Find where the given text appears and provide that cell's center as [x, y] coordinate. 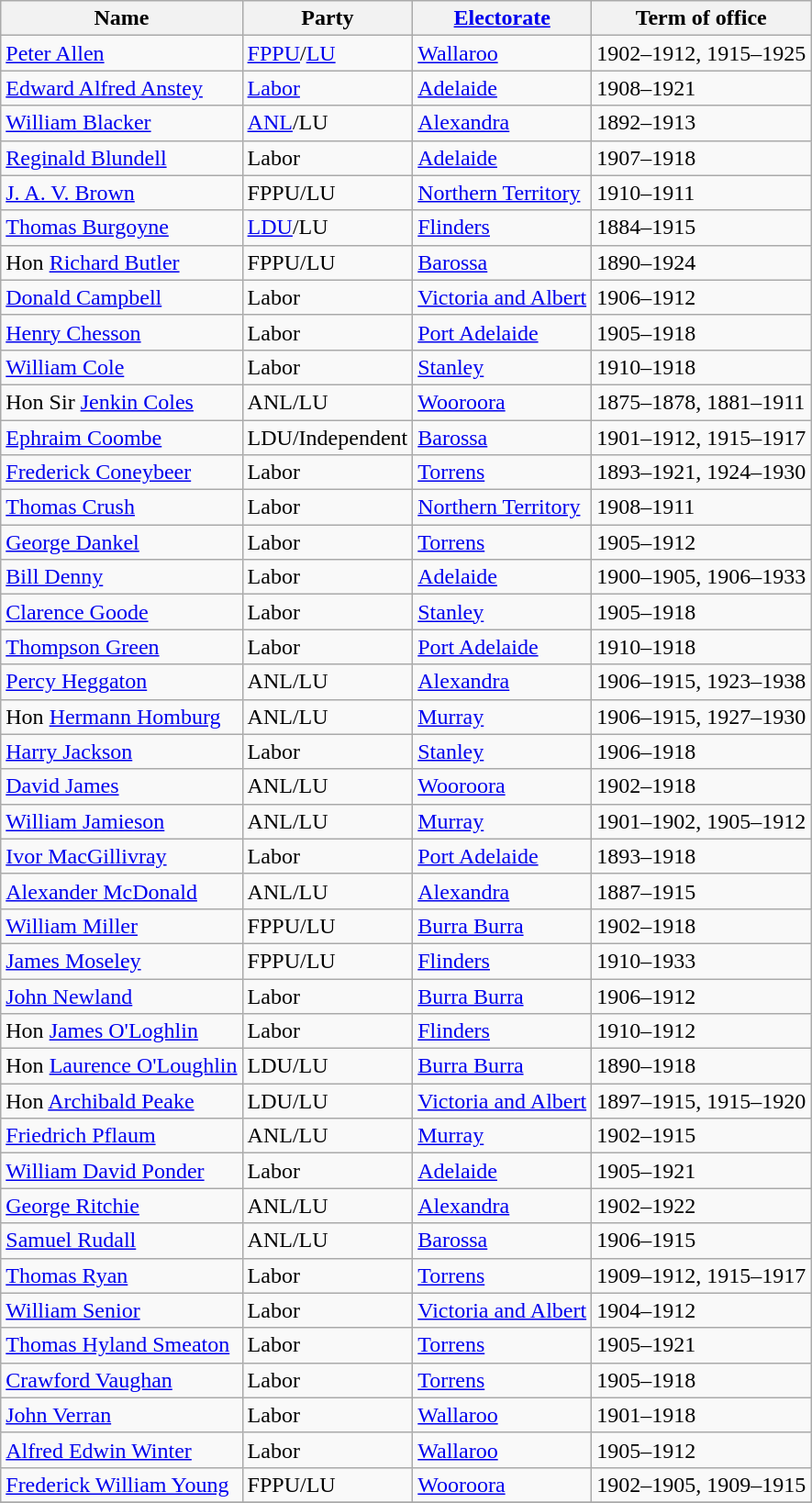
1906–1918 [701, 751]
John Verran [121, 1415]
Thomas Ryan [121, 1275]
Frederick Coneybeer [121, 473]
Bill Denny [121, 577]
Henry Chesson [121, 332]
1902–1915 [701, 1136]
1887–1915 [701, 891]
Edward Alfred Anstey [121, 88]
1901–1912, 1915–1917 [701, 438]
Percy Heggaton [121, 682]
1893–1921, 1924–1930 [701, 473]
James Moseley [121, 961]
Party [328, 18]
Samuel Rudall [121, 1241]
1906–1915 [701, 1241]
1906–1915, 1923–1938 [701, 682]
Donald Campbell [121, 297]
Thompson Green [121, 647]
Ephraim Coombe [121, 438]
1909–1912, 1915–1917 [701, 1275]
1901–1918 [701, 1415]
J. A. V. Brown [121, 193]
Harry Jackson [121, 751]
1900–1905, 1906–1933 [701, 577]
Hon Hermann Homburg [121, 717]
Hon Sir Jenkin Coles [121, 402]
William Jamieson [121, 821]
Hon Archibald Peake [121, 1101]
1902–1922 [701, 1206]
William Miller [121, 926]
William Senior [121, 1310]
1904–1912 [701, 1310]
Frederick William Young [121, 1485]
Alexander McDonald [121, 891]
1910–1933 [701, 961]
David James [121, 786]
Crawford Vaughan [121, 1380]
1893–1918 [701, 856]
Thomas Hyland Smeaton [121, 1345]
Reginald Blundell [121, 158]
John Newland [121, 996]
1902–1905, 1909–1915 [701, 1485]
1910–1912 [701, 1031]
Peter Allen [121, 53]
1890–1918 [701, 1066]
1901–1902, 1905–1912 [701, 821]
1897–1915, 1915–1920 [701, 1101]
Thomas Burgoyne [121, 228]
William Blacker [121, 123]
Alfred Edwin Winter [121, 1450]
Thomas Crush [121, 507]
1910–1911 [701, 193]
Name [121, 18]
1908–1921 [701, 88]
LDU/Independent [328, 438]
Hon Richard Butler [121, 262]
1902–1912, 1915–1925 [701, 53]
1890–1924 [701, 262]
1907–1918 [701, 158]
George Ritchie [121, 1206]
Clarence Goode [121, 612]
George Dankel [121, 542]
Electorate [503, 18]
William Cole [121, 367]
Term of office [701, 18]
1884–1915 [701, 228]
Ivor MacGillivray [121, 856]
1906–1915, 1927–1930 [701, 717]
Hon James O'Loghlin [121, 1031]
1892–1913 [701, 123]
William David Ponder [121, 1171]
1908–1911 [701, 507]
1875–1878, 1881–1911 [701, 402]
Friedrich Pflaum [121, 1136]
Hon Laurence O'Loughlin [121, 1066]
